Locate the cell with the specified text and output its (X, Y) center coordinate. 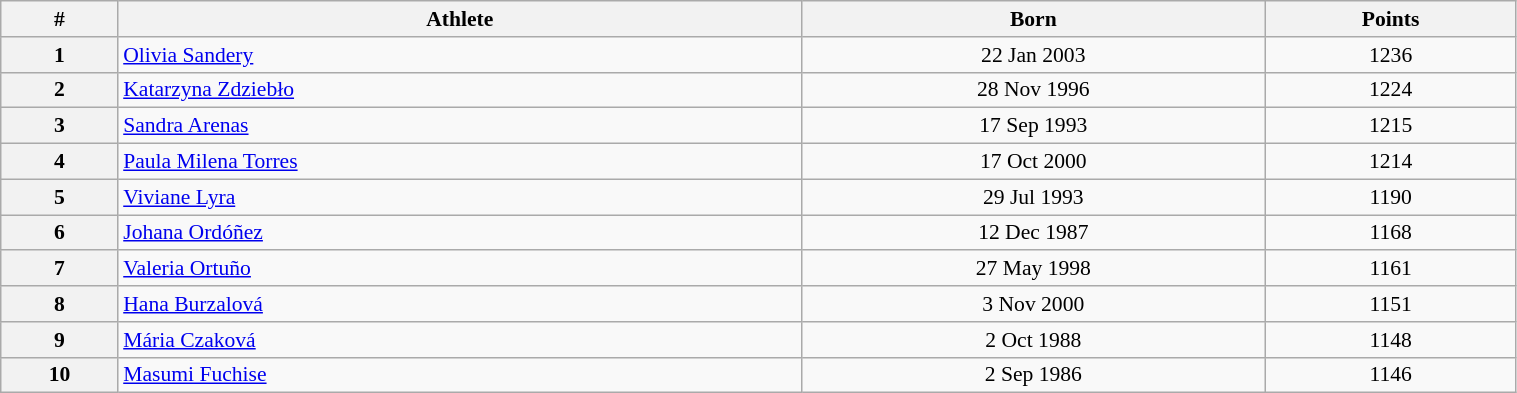
Born (1033, 19)
7 (60, 269)
22 Jan 2003 (1033, 55)
Hana Burzalová (460, 304)
2 Sep 1986 (1033, 375)
17 Oct 2000 (1033, 162)
1236 (1390, 55)
4 (60, 162)
1224 (1390, 90)
3 Nov 2000 (1033, 304)
Olivia Sandery (460, 55)
Katarzyna Zdziebło (460, 90)
1214 (1390, 162)
Johana Ordóñez (460, 233)
27 May 1998 (1033, 269)
1168 (1390, 233)
8 (60, 304)
1146 (1390, 375)
29 Jul 1993 (1033, 197)
Sandra Arenas (460, 126)
9 (60, 340)
# (60, 19)
1161 (1390, 269)
Masumi Fuchise (460, 375)
5 (60, 197)
1151 (1390, 304)
12 Dec 1987 (1033, 233)
Valeria Ortuño (460, 269)
Viviane Lyra (460, 197)
2 (60, 90)
1 (60, 55)
10 (60, 375)
1190 (1390, 197)
17 Sep 1993 (1033, 126)
Mária Czaková (460, 340)
Athlete (460, 19)
6 (60, 233)
1215 (1390, 126)
28 Nov 1996 (1033, 90)
Paula Milena Torres (460, 162)
Points (1390, 19)
2 Oct 1988 (1033, 340)
1148 (1390, 340)
3 (60, 126)
